From the cell containing the given text, extract its center point as [X, Y] coordinate. 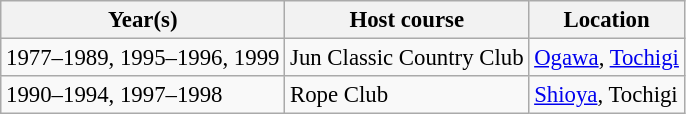
Ogawa, Tochigi [606, 58]
Jun Classic Country Club [407, 58]
1990–1994, 1997–1998 [143, 95]
Shioya, Tochigi [606, 95]
Host course [407, 20]
1977–1989, 1995–1996, 1999 [143, 58]
Rope Club [407, 95]
Location [606, 20]
Year(s) [143, 20]
